Capture the cell that displays the provided text and extract its (x, y) central coordinate. 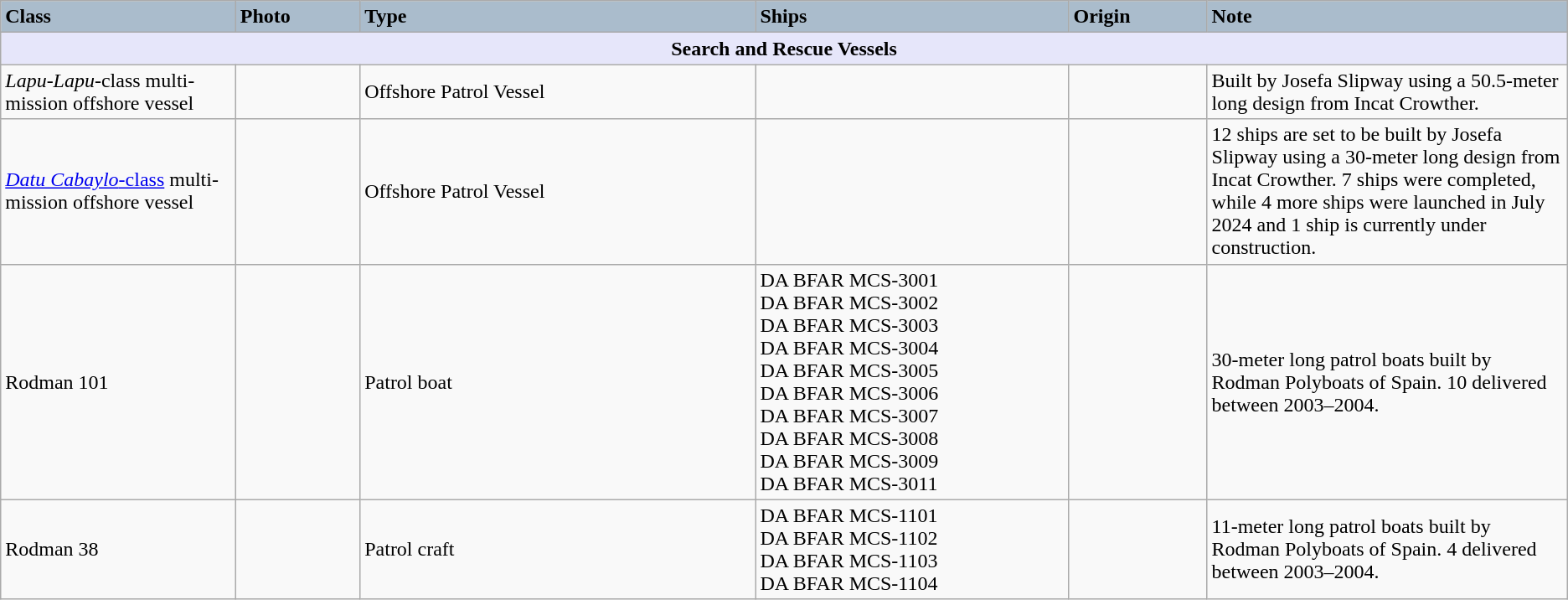
Datu Cabaylo-class multi-mission offshore vessel (119, 191)
11-meter long patrol boats built by Rodman Polyboats of Spain. 4 delivered between 2003–2004. (1387, 550)
30-meter long patrol boats built by Rodman Polyboats of Spain. 10 delivered between 2003–2004. (1387, 382)
Patrol craft (558, 550)
Rodman 101 (119, 382)
Lapu-Lapu-class multi-mission offshore vessel (119, 92)
Class (119, 17)
Built by Josefa Slipway using a 50.5-meter long design from Incat Crowther. (1387, 92)
Photo (297, 17)
Origin (1137, 17)
Patrol boat (558, 382)
Ships (912, 17)
DA BFAR MCS-1101DA BFAR MCS-1102DA BFAR MCS-1103DA BFAR MCS-1104 (912, 550)
Search and Rescue Vessels (784, 49)
Type (558, 17)
Rodman 38 (119, 550)
Note (1387, 17)
